Identify which cell holds the provided text, then report its [x, y] central coordinate. 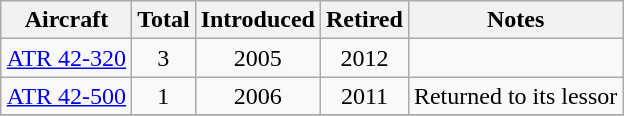
1 [164, 96]
3 [164, 58]
Retired [364, 20]
Introduced [258, 20]
Aircraft [66, 20]
Total [164, 20]
Notes [515, 20]
ATR 42-320 [66, 58]
2011 [364, 96]
2006 [258, 96]
2012 [364, 58]
2005 [258, 58]
ATR 42-500 [66, 96]
Returned to its lessor [515, 96]
